Detect which cell encompasses the target text, then output its (x, y) center coordinate. 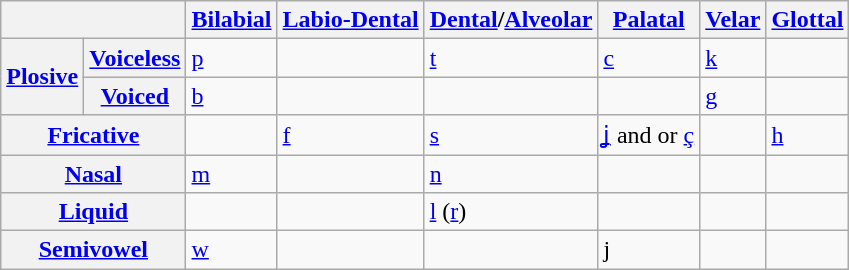
Labio-Dental (350, 20)
j (649, 250)
f (350, 135)
Nasal (94, 173)
m (232, 173)
k (733, 58)
Velar (733, 20)
n (511, 173)
g (733, 96)
Liquid (94, 212)
Glottal (808, 20)
s (511, 135)
b (232, 96)
ʝ and or ç (649, 135)
Fricative (94, 135)
Semivowel (94, 250)
Palatal (649, 20)
Plosive (42, 77)
p (232, 58)
Dental/Alveolar (511, 20)
Bilabial (232, 20)
h (808, 135)
t (511, 58)
l (r) (511, 212)
c (649, 58)
w (232, 250)
Voiceless (135, 58)
Voiced (135, 96)
